Extract the (X, Y) coordinate from the center of the cell holding the provided text.  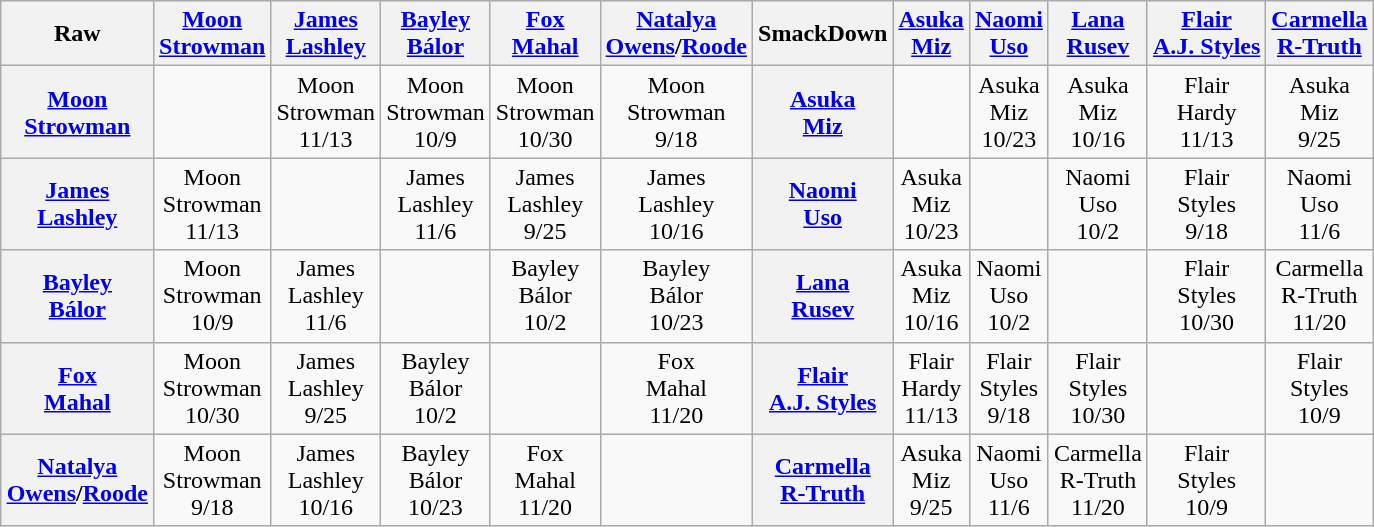
Raw (77, 34)
SmackDown (823, 34)
